Locate the cell with the specified text and output its (x, y) center coordinate. 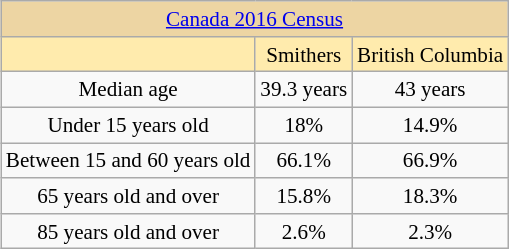
British Columbia (430, 54)
15.8% (304, 196)
2.6% (304, 230)
43 years (430, 90)
85 years old and over (128, 230)
18% (304, 124)
66.1% (304, 160)
Canada 2016 Census (254, 18)
18.3% (430, 196)
39.3 years (304, 90)
66.9% (430, 160)
Under 15 years old (128, 124)
Median age (128, 90)
14.9% (430, 124)
Between 15 and 60 years old (128, 160)
2.3% (430, 230)
65 years old and over (128, 196)
Smithers (304, 54)
